Find where the given text appears and provide that cell's center as [X, Y] coordinate. 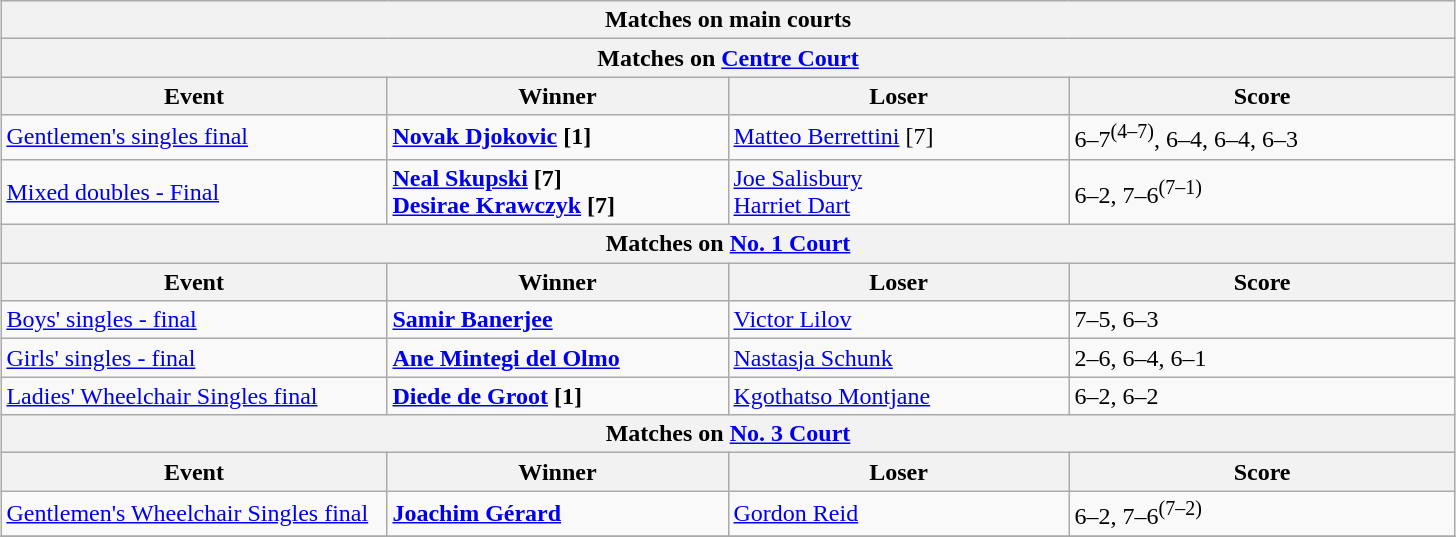
Samir Banerjee [558, 320]
Joe Salisbury Harriet Dart [898, 192]
Novak Djokovic [1] [558, 138]
7–5, 6–3 [1262, 320]
Matteo Berrettini [7] [898, 138]
6–2, 6–2 [1262, 396]
Gordon Reid [898, 514]
Boys' singles - final [194, 320]
6–2, 7–6(7–2) [1262, 514]
Matches on No. 1 Court [728, 244]
6–2, 7–6(7–1) [1262, 192]
Joachim Gérard [558, 514]
Gentlemen's singles final [194, 138]
Kgothatso Montjane [898, 396]
6–7(4–7), 6–4, 6–4, 6–3 [1262, 138]
Nastasja Schunk [898, 358]
Ladies' Wheelchair Singles final [194, 396]
Neal Skupski [7] Desirae Krawczyk [7] [558, 192]
Mixed doubles - Final [194, 192]
Matches on No. 3 Court [728, 434]
Gentlemen's Wheelchair Singles final [194, 514]
Ane Mintegi del Olmo [558, 358]
Victor Lilov [898, 320]
Matches on main courts [728, 20]
Girls' singles - final [194, 358]
Matches on Centre Court [728, 58]
2–6, 6–4, 6–1 [1262, 358]
Diede de Groot [1] [558, 396]
